Return the [X, Y] coordinate for the center point of the cell that contains the specified text.  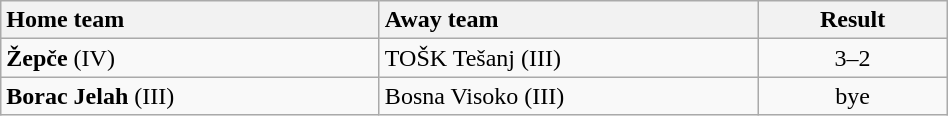
Away team [568, 20]
Borac Jelah (III) [190, 96]
TOŠK Tešanj (III) [568, 58]
Result [852, 20]
Žepče (IV) [190, 58]
Bosna Visoko (III) [568, 96]
3–2 [852, 58]
bye [852, 96]
Home team [190, 20]
